Find where the given text appears and provide that cell's center as (x, y) coordinate. 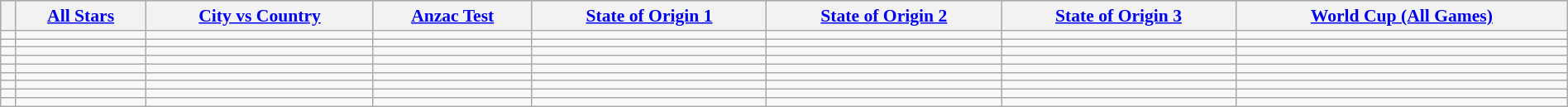
State of Origin 2 (884, 16)
World Cup (All Games) (1401, 16)
State of Origin 1 (649, 16)
City vs Country (260, 16)
State of Origin 3 (1119, 16)
All Stars (81, 16)
Anzac Test (452, 16)
